Scan for the cell matching the given text and deliver its [X, Y] coordinate at center. 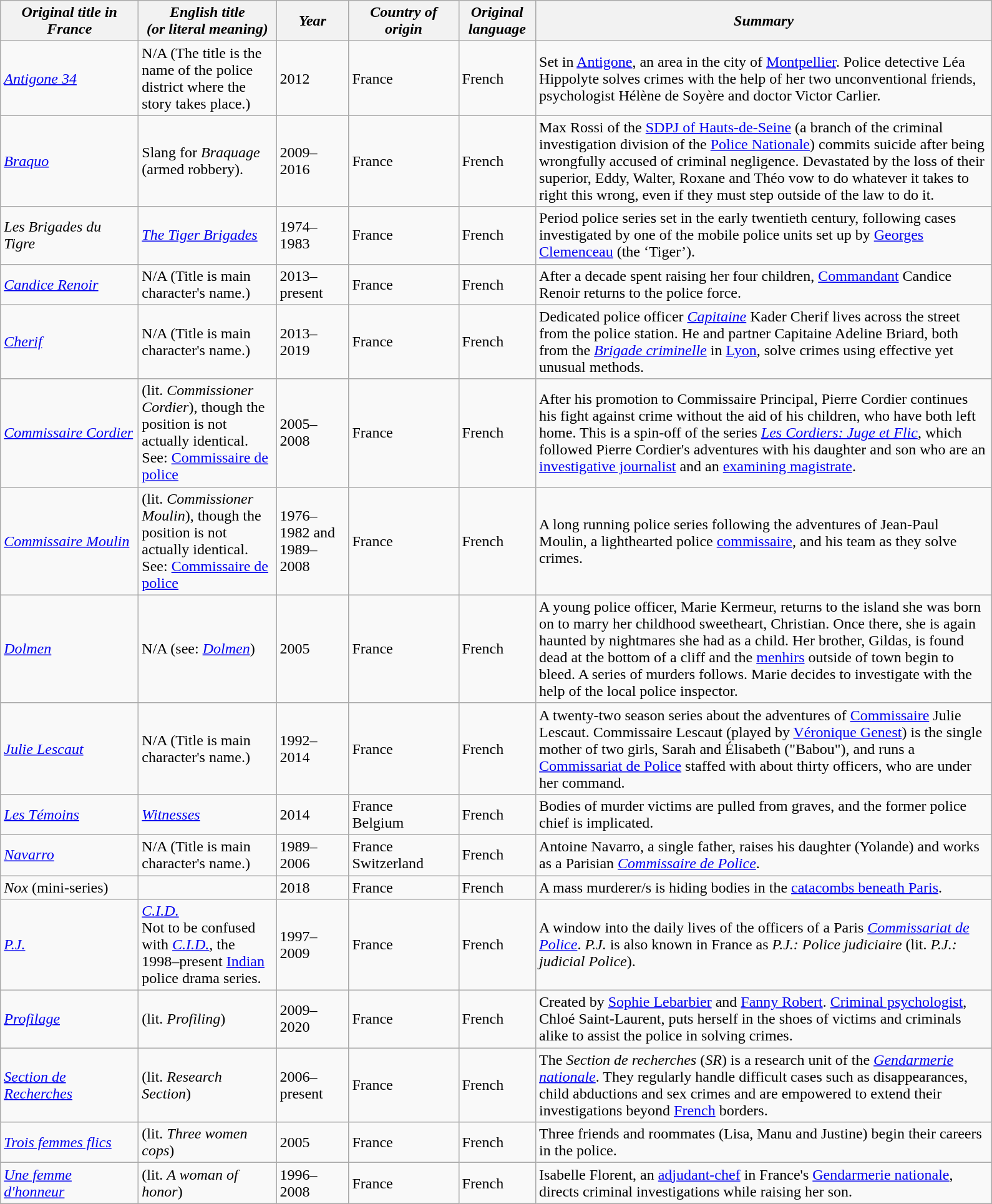
2009–2016 [313, 161]
Les Témoins [70, 814]
Julie Lescaut [70, 748]
1989–2006 [313, 855]
Original language [497, 21]
Une femme d'honneur [70, 1183]
2013–2019 [313, 342]
N/A (see: Dolmen) [207, 649]
1976–1982 and 1989–2008 [313, 541]
N/A (The title is the name of the police district where the story takes place.) [207, 79]
2006–present [313, 1085]
(lit. Research Section) [207, 1085]
2018 [313, 887]
The Tiger Brigades [207, 235]
Dolmen [70, 649]
Three friends and roommates (Lisa, Manu and Justine) begin their careers in the police. [764, 1142]
Nox (mini-series) [70, 887]
Braquo [70, 161]
2009–2020 [313, 1019]
2005–2008 [313, 433]
(lit. Commissioner Cordier), though the position is not actually identical.See: Commissaire de police [207, 433]
FranceSwitzerland [404, 855]
(lit. Three women cops) [207, 1142]
Section de Recherches [70, 1085]
FranceBelgium [404, 814]
Bodies of murder victims are pulled from graves, and the former police chief is implicated. [764, 814]
Navarro [70, 855]
Isabelle Florent, an adjudant-chef in France's Gendarmerie nationale, directs criminal investigations while raising her son. [764, 1183]
C.I.D.Not to be confused with C.I.D., the 1998–present Indian police drama series. [207, 945]
Commissaire Cordier [70, 433]
(lit. Commissioner Moulin), though the position is not actually identical.See: Commissaire de police [207, 541]
1997–2009 [313, 945]
1974–1983 [313, 235]
Commissaire Moulin [70, 541]
(lit. A woman of honor) [207, 1183]
P.J. [70, 945]
Year [313, 21]
Trois femmes flics [70, 1142]
A mass murderer/s is hiding bodies in the catacombs beneath Paris. [764, 887]
Candice Renoir [70, 285]
(lit. Profiling) [207, 1019]
Summary [764, 21]
1992–2014 [313, 748]
2013–present [313, 285]
Country of origin [404, 21]
Antigone 34 [70, 79]
Original title in France [70, 21]
English title(or literal meaning) [207, 21]
Witnesses [207, 814]
2012 [313, 79]
Antoine Navarro, a single father, raises his daughter (Yolande) and works as a Parisian Commissaire de Police. [764, 855]
Slang for Braquage (armed robbery). [207, 161]
A long running police series following the adventures of Jean-Paul Moulin, a lighthearted police commissaire, and his team as they solve crimes. [764, 541]
2014 [313, 814]
Profilage [70, 1019]
Les Brigades du Tigre [70, 235]
1996–2008 [313, 1183]
After a decade spent raising her four children, Commandant Candice Renoir returns to the police force. [764, 285]
Cherif [70, 342]
